Extract the [X, Y] coordinate from the center of the cell holding the provided text.  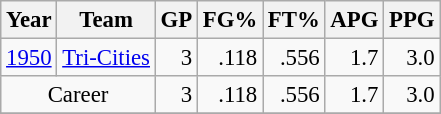
Team [106, 20]
1950 [29, 58]
Year [29, 20]
GP [176, 20]
FT% [294, 20]
PPG [412, 20]
APG [354, 20]
Tri-Cities [106, 58]
FG% [230, 20]
Career [78, 95]
